Locate the cell with the specified text and output its [x, y] center coordinate. 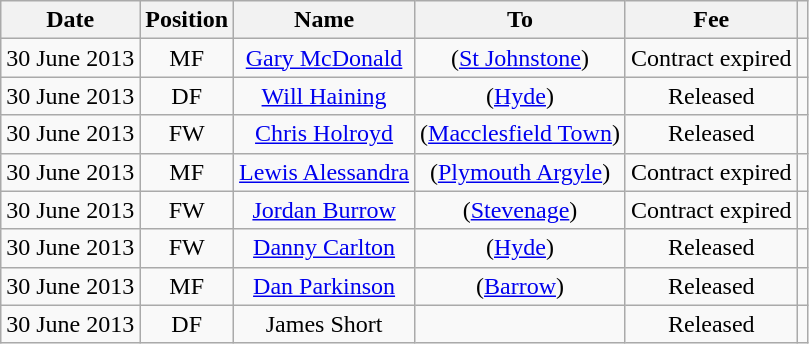
James Short [324, 324]
Jordan Burrow [324, 210]
(St Johnstone) [520, 58]
Date [70, 20]
Chris Holroyd [324, 134]
Name [324, 20]
Fee [711, 20]
(Macclesfield Town) [520, 134]
To [520, 20]
Position [187, 20]
Danny Carlton [324, 248]
Gary McDonald [324, 58]
Lewis Alessandra [324, 172]
Dan Parkinson [324, 286]
(Barrow) [520, 286]
(Stevenage) [520, 210]
(Plymouth Argyle) [520, 172]
Will Haining [324, 96]
